Return the (X, Y) coordinate for the center point of the cell that contains the specified text.  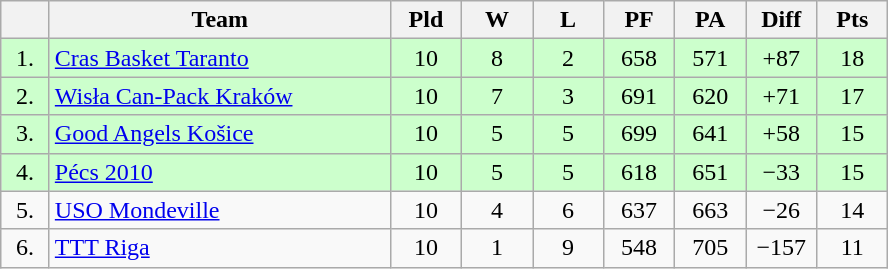
9 (568, 248)
3 (568, 96)
PF (640, 20)
Pécs 2010 (220, 172)
4. (26, 172)
4 (496, 210)
2 (568, 58)
1 (496, 248)
2. (26, 96)
1. (26, 58)
618 (640, 172)
−33 (782, 172)
658 (640, 58)
651 (710, 172)
Cras Basket Taranto (220, 58)
548 (640, 248)
Wisła Can-Pack Kraków (220, 96)
TTT Riga (220, 248)
8 (496, 58)
L (568, 20)
641 (710, 134)
+58 (782, 134)
−26 (782, 210)
7 (496, 96)
637 (640, 210)
691 (640, 96)
663 (710, 210)
11 (852, 248)
3. (26, 134)
USO Mondeville (220, 210)
571 (710, 58)
Pts (852, 20)
Good Angels Košice (220, 134)
Diff (782, 20)
6 (568, 210)
PA (710, 20)
Team (220, 20)
14 (852, 210)
−157 (782, 248)
+87 (782, 58)
Pld (426, 20)
18 (852, 58)
5. (26, 210)
620 (710, 96)
699 (640, 134)
17 (852, 96)
W (496, 20)
+71 (782, 96)
6. (26, 248)
705 (710, 248)
